Provide the [X, Y] coordinate of the cell's center where the given text is located.  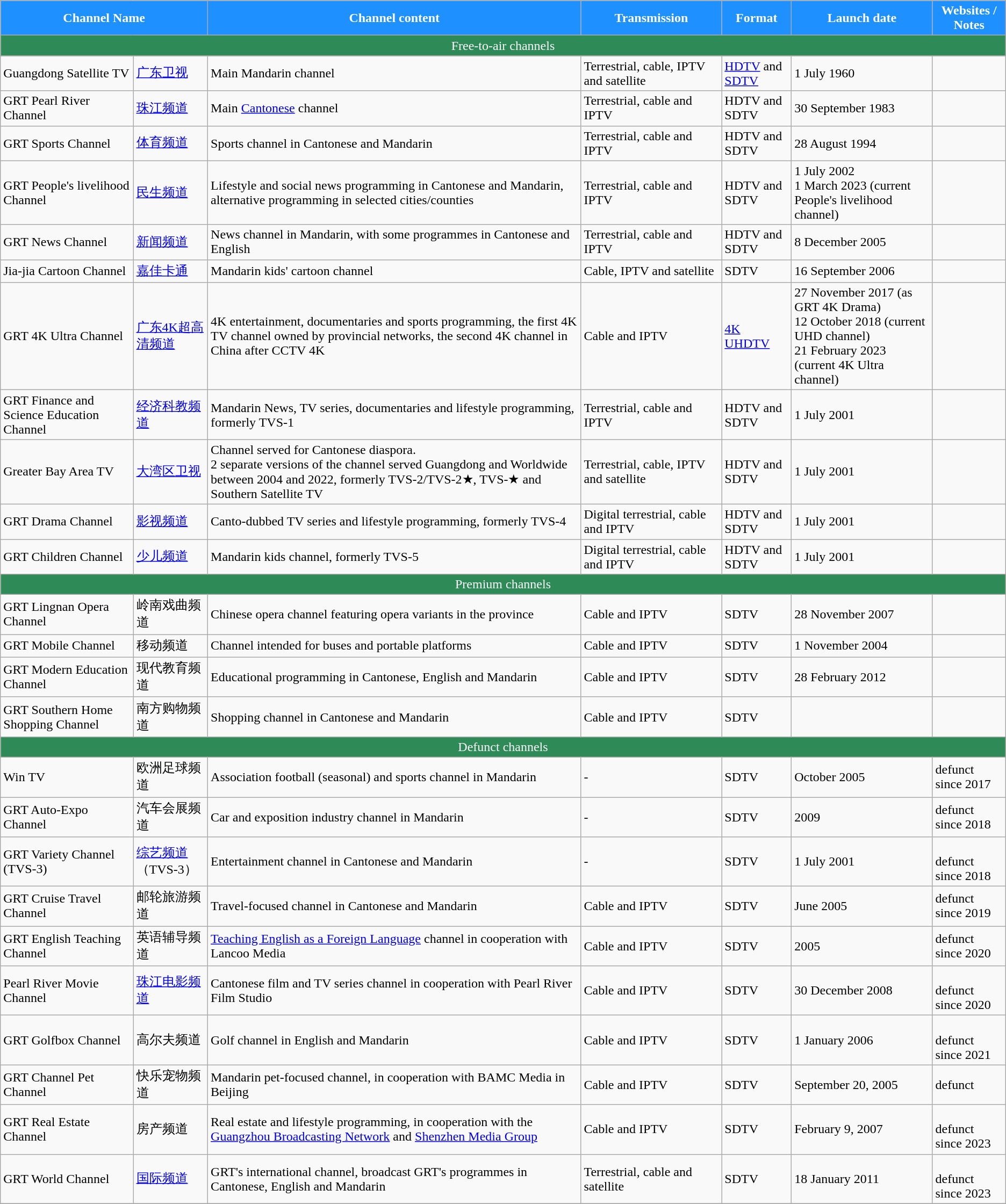
Channel intended for buses and portable platforms [394, 646]
GRT Southern Home Shopping Channel [67, 717]
Terrestrial, cable and satellite [651, 1179]
Canto-dubbed TV series and lifestyle programming, formerly TVS-4 [394, 521]
Launch date [862, 18]
英语辅导频道 [171, 946]
高尔夫频道 [171, 1040]
Guangdong Satellite TV [67, 73]
Main Cantonese channel [394, 109]
嘉佳卡通 [171, 271]
GRT Modern Education Channel [67, 677]
邮轮旅游频道 [171, 906]
南方购物频道 [171, 717]
Jia-jia Cartoon Channel [67, 271]
GRT Auto-Expo Channel [67, 817]
珠江电影频道 [171, 991]
珠江频道 [171, 109]
民生频道 [171, 192]
30 December 2008 [862, 991]
Cantonese film and TV series channel in cooperation with Pearl River Film Studio [394, 991]
defunct [969, 1085]
February 9, 2007 [862, 1129]
国际频道 [171, 1179]
GRT Finance and Science Education Channel [67, 415]
Sports channel in Cantonese and Mandarin [394, 143]
defunct since 2017 [969, 777]
汽车会展频道 [171, 817]
Websites / Notes [969, 18]
GRT Mobile Channel [67, 646]
Entertainment channel in Cantonese and Mandarin [394, 862]
27 November 2017 (as GRT 4K Drama)12 October 2018 (current UHD channel)21 February 2023 (current 4K Ultra channel) [862, 336]
Real estate and lifestyle programming, in cooperation with the Guangzhou Broadcasting Network and Shenzhen Media Group [394, 1129]
GRT People's livelihood Channel [67, 192]
September 20, 2005 [862, 1085]
Channel content [394, 18]
28 August 1994 [862, 143]
28 February 2012 [862, 677]
Main Mandarin channel [394, 73]
体育频道 [171, 143]
Pearl River Movie Channel [67, 991]
Chinese opera channel featuring opera variants in the province [394, 615]
岭南戏曲频道 [171, 615]
GRT Drama Channel [67, 521]
Association football (seasonal) and sports channel in Mandarin [394, 777]
Lifestyle and social news programming in Cantonese and Mandarin, alternative programming in selected cities/counties [394, 192]
GRT World Channel [67, 1179]
Free-to-air channels [503, 46]
Car and exposition industry channel in Mandarin [394, 817]
16 September 2006 [862, 271]
1 July 1960 [862, 73]
8 December 2005 [862, 242]
GRT Pearl River Channel [67, 109]
GRT Real Estate Channel [67, 1129]
Mandarin kids channel, formerly TVS-5 [394, 557]
GRT Golfbox Channel [67, 1040]
广东卫视 [171, 73]
GRT Lingnan Opera Channel [67, 615]
GRT Variety Channel (TVS-3) [67, 862]
Teaching English as a Foreign Language channel in cooperation with Lancoo Media [394, 946]
1 November 2004 [862, 646]
广东4K超高清频道 [171, 336]
GRT's international channel, broadcast GRT's programmes in Cantonese, English and Mandarin [394, 1179]
2009 [862, 817]
28 November 2007 [862, 615]
Win TV [67, 777]
新闻频道 [171, 242]
Travel-focused channel in Cantonese and Mandarin [394, 906]
October 2005 [862, 777]
June 2005 [862, 906]
快乐宠物频道 [171, 1085]
GRT Sports Channel [67, 143]
Mandarin kids' cartoon channel [394, 271]
2005 [862, 946]
GRT English Teaching Channel [67, 946]
Format [757, 18]
移动频道 [171, 646]
Mandarin pet-focused channel, in cooperation with BAMC Media in Beijing [394, 1085]
30 September 1983 [862, 109]
Transmission [651, 18]
1 July 20021 March 2023 (current People's livelihood channel) [862, 192]
defunct since 2021 [969, 1040]
18 January 2011 [862, 1179]
GRT 4K Ultra Channel [67, 336]
1 January 2006 [862, 1040]
defunct since 2019 [969, 906]
影视频道 [171, 521]
GRT Children Channel [67, 557]
少儿频道 [171, 557]
Defunct channels [503, 747]
GRT Channel Pet Channel [67, 1085]
大湾区卫视 [171, 472]
Golf channel in English and Mandarin [394, 1040]
Channel Name [104, 18]
GRT Cruise Travel Channel [67, 906]
Shopping channel in Cantonese and Mandarin [394, 717]
News channel in Mandarin, with some programmes in Cantonese and English [394, 242]
欧洲足球频道 [171, 777]
现代教育频道 [171, 677]
经济科教频道 [171, 415]
GRT News Channel [67, 242]
房产频道 [171, 1129]
Premium channels [503, 585]
Educational programming in Cantonese, English and Mandarin [394, 677]
Greater Bay Area TV [67, 472]
Cable, IPTV and satellite [651, 271]
Mandarin News, TV series, documentaries and lifestyle programming, formerly TVS-1 [394, 415]
4K UHDTV [757, 336]
综艺频道（TVS-3） [171, 862]
